Identify which cell holds the provided text, then report its [x, y] central coordinate. 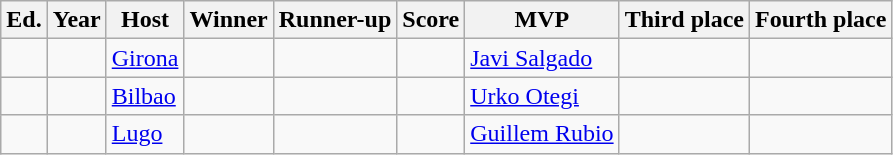
Third place [684, 20]
Winner [228, 20]
Fourth place [821, 20]
Javi Salgado [542, 58]
Bilbao [145, 96]
Score [431, 20]
Guillem Rubio [542, 134]
Girona [145, 58]
MVP [542, 20]
Lugo [145, 134]
Runner-up [335, 20]
Host [145, 20]
Urko Otegi [542, 96]
Ed. [24, 20]
Year [76, 20]
